Return the (x, y) coordinate for the center point of the cell that contains the specified text.  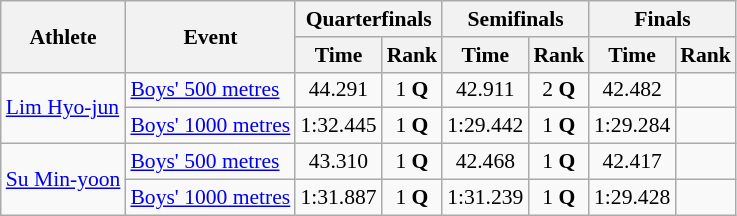
42.417 (632, 162)
42.468 (485, 162)
Event (210, 36)
Lim Hyo-jun (64, 108)
Athlete (64, 36)
1:31.239 (485, 197)
43.310 (338, 162)
Finals (662, 19)
42.911 (485, 90)
Su Min-yoon (64, 180)
42.482 (632, 90)
2 Q (558, 90)
1:29.442 (485, 126)
1:31.887 (338, 197)
Quarterfinals (368, 19)
1:29.428 (632, 197)
1:32.445 (338, 126)
44.291 (338, 90)
Semifinals (516, 19)
1:29.284 (632, 126)
